For the text-containing cell, return its midpoint in [X, Y] coordinate format. 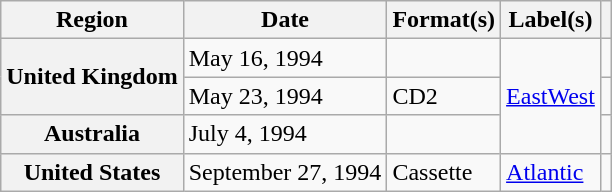
September 27, 1994 [285, 172]
EastWest [551, 96]
July 4, 1994 [285, 134]
May 16, 1994 [285, 58]
United Kingdom [92, 77]
Region [92, 20]
Atlantic [551, 172]
Label(s) [551, 20]
Date [285, 20]
CD2 [444, 96]
May 23, 1994 [285, 96]
Format(s) [444, 20]
Cassette [444, 172]
United States [92, 172]
Australia [92, 134]
